From the cell containing the given text, extract its center point as [x, y] coordinate. 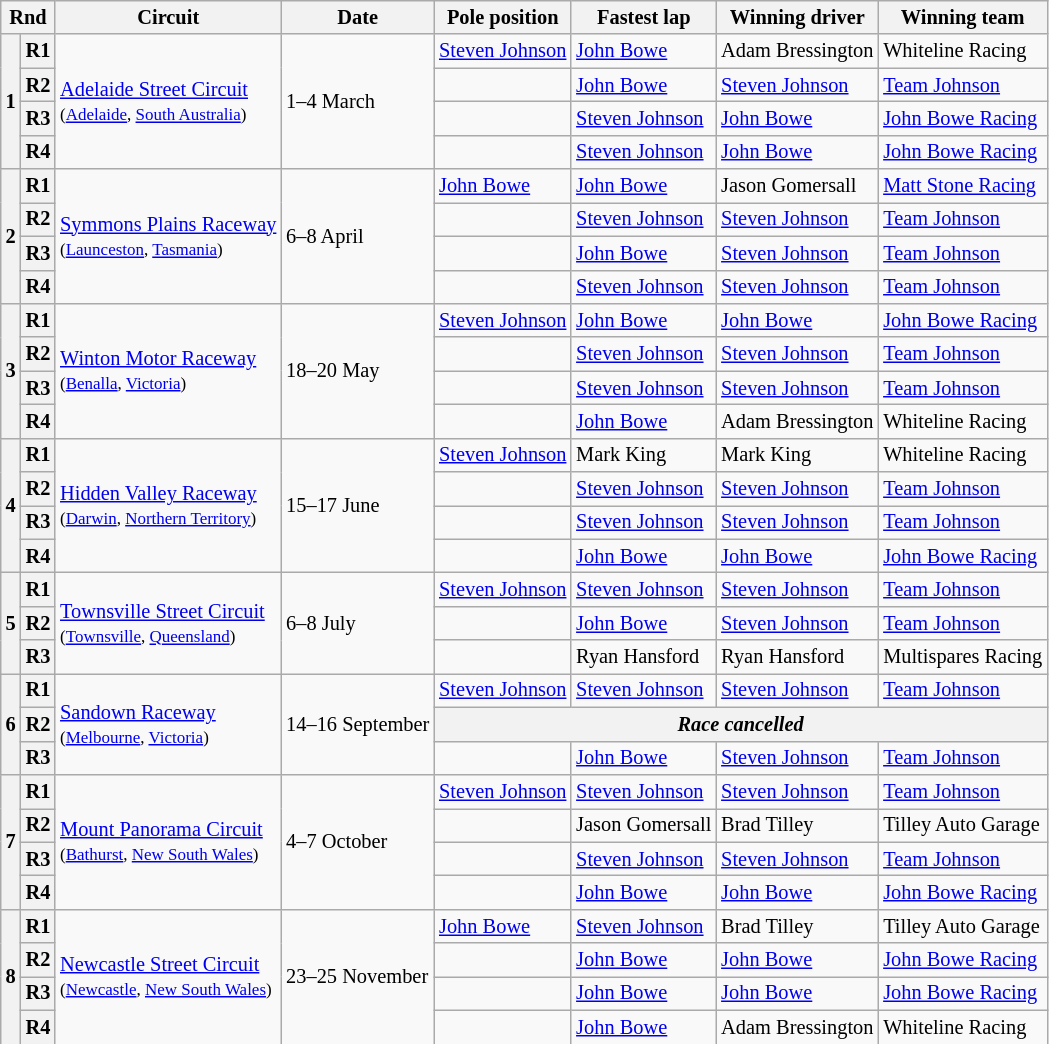
1–4 March [358, 102]
18–20 May [358, 370]
Symmons Plains Raceway(Launceston, Tasmania) [168, 236]
Fastest lap [644, 17]
Newcastle Street Circuit(Newcastle, New South Wales) [168, 976]
2 [11, 236]
15–17 June [358, 506]
3 [11, 370]
Pole position [502, 17]
6–8 April [358, 236]
6 [11, 724]
23–25 November [358, 976]
4 [11, 506]
Date [358, 17]
Sandown Raceway(Melbourne, Victoria) [168, 724]
Matt Stone Racing [962, 186]
Mount Panorama Circuit(Bathurst, New South Wales) [168, 842]
8 [11, 976]
6–8 July [358, 622]
Townsville Street Circuit(Townsville, Queensland) [168, 622]
Adelaide Street Circuit(Adelaide, South Australia) [168, 102]
1 [11, 102]
Multispares Racing [962, 657]
5 [11, 622]
7 [11, 842]
Winning driver [797, 17]
14–16 September [358, 724]
Winning team [962, 17]
Hidden Valley Raceway(Darwin, Northern Territory) [168, 506]
Winton Motor Raceway(Benalla, Victoria) [168, 370]
Race cancelled [740, 724]
Rnd [28, 17]
4–7 October [358, 842]
Circuit [168, 17]
